Detect which cell encompasses the target text, then output its (X, Y) center coordinate. 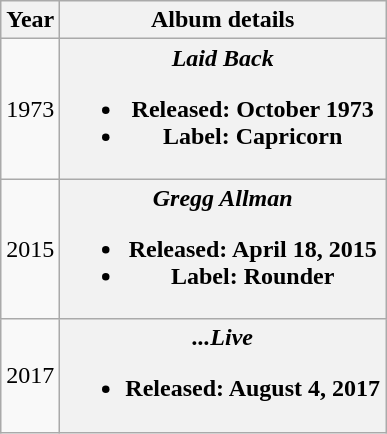
...LiveReleased: August 4, 2017 (223, 376)
2015 (30, 249)
Album details (223, 20)
Laid BackReleased: October 1973Label: Capricorn (223, 109)
2017 (30, 376)
Year (30, 20)
1973 (30, 109)
Gregg AllmanReleased: April 18, 2015Label: Rounder (223, 249)
